Determine the [X, Y] coordinate at the center of the cell enclosing the given text.  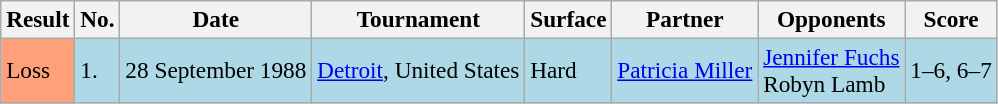
1–6, 6–7 [951, 70]
Score [951, 19]
Tournament [418, 19]
Jennifer Fuchs Robyn Lamb [832, 70]
28 September 1988 [216, 70]
No. [98, 19]
Surface [568, 19]
Date [216, 19]
Patricia Miller [685, 70]
Hard [568, 70]
1. [98, 70]
Detroit, United States [418, 70]
Opponents [832, 19]
Partner [685, 19]
Loss [38, 70]
Result [38, 19]
